Capture the cell that displays the provided text and extract its (x, y) central coordinate. 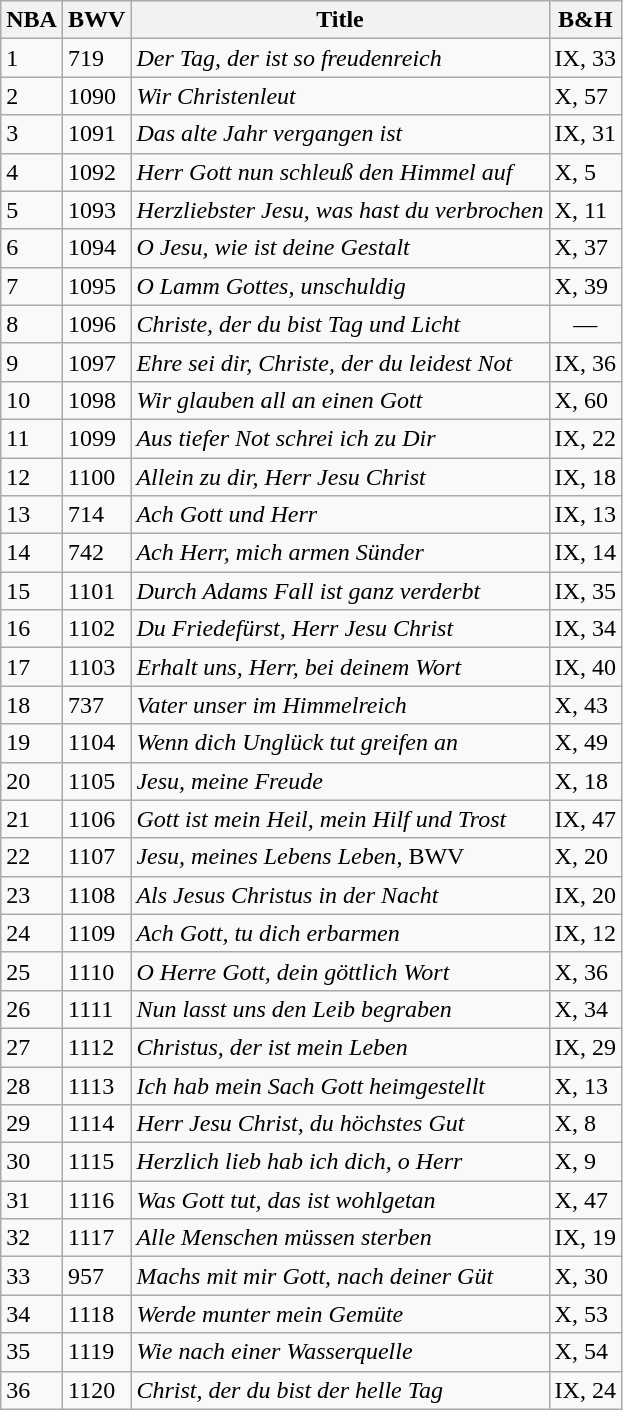
1095 (96, 286)
B&H (585, 20)
X, 53 (585, 1314)
X, 36 (585, 971)
Werde munter mein Gemüte (340, 1314)
742 (96, 553)
1118 (96, 1314)
Was Gott tut, das ist wohlgetan (340, 1200)
1115 (96, 1162)
12 (32, 477)
2 (32, 96)
X, 30 (585, 1276)
1119 (96, 1352)
3 (32, 134)
15 (32, 591)
1093 (96, 210)
Herr Jesu Christ, du höchstes Gut (340, 1124)
1104 (96, 743)
X, 57 (585, 96)
IX, 29 (585, 1047)
34 (32, 1314)
10 (32, 400)
IX, 13 (585, 515)
X, 37 (585, 248)
Der Tag, der ist so freudenreich (340, 58)
29 (32, 1124)
IX, 20 (585, 895)
6 (32, 248)
IX, 31 (585, 134)
1103 (96, 667)
16 (32, 629)
Herzlich lieb hab ich dich, o Herr (340, 1162)
Wenn dich Unglück tut greifen an (340, 743)
1107 (96, 857)
X, 60 (585, 400)
1114 (96, 1124)
36 (32, 1390)
1112 (96, 1047)
Allein zu dir, Herr Jesu Christ (340, 477)
IX, 35 (585, 591)
27 (32, 1047)
1108 (96, 895)
IX, 19 (585, 1238)
1116 (96, 1200)
IX, 36 (585, 362)
Christus, der ist mein Leben (340, 1047)
IX, 12 (585, 933)
20 (32, 781)
Ach Gott und Herr (340, 515)
Jesu, meine Freude (340, 781)
O Herre Gott, dein göttlich Wort (340, 971)
Erhalt uns, Herr, bei deinem Wort (340, 667)
BWV (96, 20)
Machs mit mir Gott, nach deiner Güt (340, 1276)
30 (32, 1162)
Nun lasst uns den Leib begraben (340, 1009)
X, 43 (585, 705)
23 (32, 895)
957 (96, 1276)
1 (32, 58)
X, 8 (585, 1124)
Wir glauben all an einen Gott (340, 400)
X, 5 (585, 172)
Christ, der du bist der helle Tag (340, 1390)
IX, 47 (585, 819)
IX, 24 (585, 1390)
35 (32, 1352)
— (585, 324)
25 (32, 971)
X, 54 (585, 1352)
Wie nach einer Wasserquelle (340, 1352)
X, 20 (585, 857)
26 (32, 1009)
IX, 22 (585, 438)
Herr Gott nun schleuß den Himmel auf (340, 172)
1090 (96, 96)
IX, 40 (585, 667)
IX, 34 (585, 629)
28 (32, 1085)
24 (32, 933)
O Lamm Gottes, unschuldig (340, 286)
Ach Gott, tu dich erbarmen (340, 933)
IX, 18 (585, 477)
1098 (96, 400)
1110 (96, 971)
14 (32, 553)
1120 (96, 1390)
Alle Menschen müssen sterben (340, 1238)
737 (96, 705)
Vater unser im Himmelreich (340, 705)
X, 9 (585, 1162)
1106 (96, 819)
Title (340, 20)
1111 (96, 1009)
22 (32, 857)
33 (32, 1276)
Herzliebster Jesu, was hast du verbrochen (340, 210)
1091 (96, 134)
IX, 33 (585, 58)
1092 (96, 172)
Ehre sei dir, Christe, der du leidest Not (340, 362)
Das alte Jahr vergangen ist (340, 134)
31 (32, 1200)
Gott ist mein Heil, mein Hilf und Trost (340, 819)
O Jesu, wie ist deine Gestalt (340, 248)
1097 (96, 362)
1094 (96, 248)
1100 (96, 477)
NBA (32, 20)
X, 39 (585, 286)
Jesu, meines Lebens Leben, BWV (340, 857)
X, 13 (585, 1085)
714 (96, 515)
1096 (96, 324)
32 (32, 1238)
Christe, der du bist Tag und Licht (340, 324)
Du Friedefürst, Herr Jesu Christ (340, 629)
1099 (96, 438)
13 (32, 515)
17 (32, 667)
X, 49 (585, 743)
7 (32, 286)
1101 (96, 591)
11 (32, 438)
1105 (96, 781)
1109 (96, 933)
X, 47 (585, 1200)
719 (96, 58)
Als Jesus Christus in der Nacht (340, 895)
5 (32, 210)
1102 (96, 629)
1117 (96, 1238)
Ich hab mein Sach Gott heimgestellt (340, 1085)
IX, 14 (585, 553)
X, 18 (585, 781)
1113 (96, 1085)
Ach Herr, mich armen Sünder (340, 553)
9 (32, 362)
18 (32, 705)
X, 11 (585, 210)
4 (32, 172)
8 (32, 324)
19 (32, 743)
Durch Adams Fall ist ganz verderbt (340, 591)
21 (32, 819)
Wir Christenleut (340, 96)
X, 34 (585, 1009)
Aus tiefer Not schrei ich zu Dir (340, 438)
